Identify which cell holds the provided text, then report its (X, Y) central coordinate. 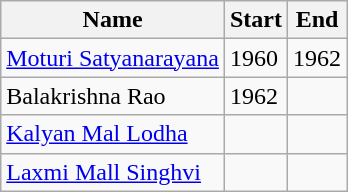
Start (256, 20)
Name (113, 20)
Kalyan Mal Lodha (113, 134)
End (316, 20)
Balakrishna Rao (113, 96)
Moturi Satyanarayana (113, 58)
1960 (256, 58)
Laxmi Mall Singhvi (113, 172)
